Locate the cell with the specified text and output its (X, Y) center coordinate. 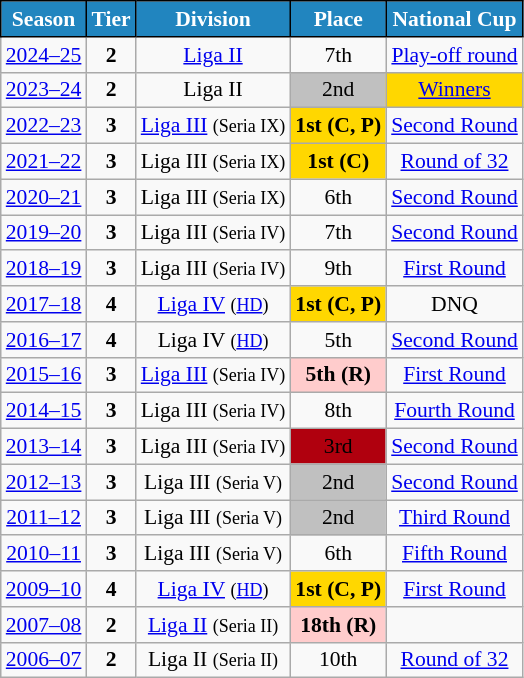
5th (338, 340)
2022–23 (44, 126)
2018–19 (44, 269)
2015–16 (44, 375)
2016–17 (44, 340)
3rd (338, 447)
2014–15 (44, 411)
Third Round (454, 518)
2010–11 (44, 554)
10th (338, 660)
Play-off round (454, 55)
9th (338, 269)
8th (338, 411)
2023–24 (44, 90)
2006–07 (44, 660)
2012–13 (44, 482)
2013–14 (44, 447)
1st (C) (338, 162)
2009–10 (44, 589)
Fourth Round (454, 411)
2007–08 (44, 625)
2019–20 (44, 233)
2021–22 (44, 162)
Place (338, 19)
2024–25 (44, 55)
Division (214, 19)
2020–21 (44, 197)
National Cup (454, 19)
2017–18 (44, 304)
Fifth Round (454, 554)
Season (44, 19)
18th (R) (338, 625)
DNQ (454, 304)
Winners (454, 90)
5th (R) (338, 375)
2011–12 (44, 518)
Tier (110, 19)
